Scan for the cell matching the given text and deliver its [x, y] coordinate at center. 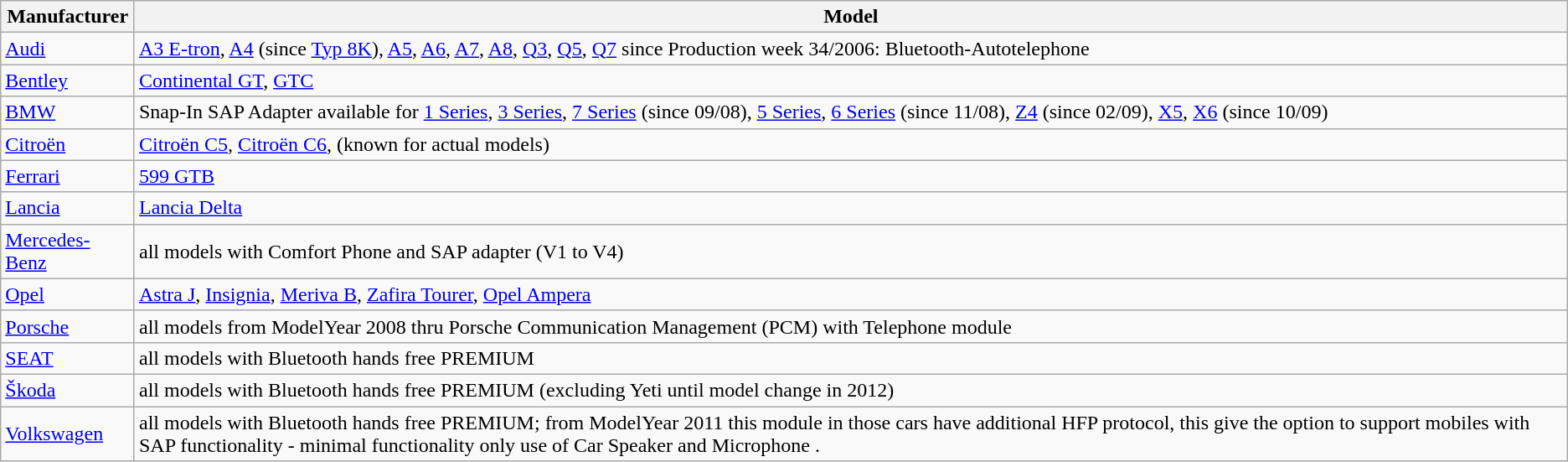
Citroën C5, Citroën C6, (known for actual models) [851, 144]
Audi [68, 49]
Model [851, 17]
A3 E-tron, A4 (since Typ 8K), A5, A6, A7, A8, Q3, Q5, Q7 since Production week 34/2006: Bluetooth-Autotelephone [851, 49]
Astra J, Insignia, Meriva B, Zafira Tourer, Opel Ampera [851, 294]
all models with Comfort Phone and SAP adapter (V1 to V4) [851, 252]
Ferrari [68, 176]
Porsche [68, 326]
Continental GT, GTC [851, 80]
Manufacturer [68, 17]
Citroën [68, 144]
Škoda [68, 390]
all models with Bluetooth hands free PREMIUM [851, 358]
Volkswagen [68, 433]
BMW [68, 112]
Bentley [68, 80]
Lancia Delta [851, 208]
SEAT [68, 358]
all models from ModelYear 2008 thru Porsche Communication Management (PCM) with Telephone module [851, 326]
all models with Bluetooth hands free PREMIUM (excluding Yeti until model change in 2012) [851, 390]
Mercedes-Benz [68, 252]
599 GTB [851, 176]
Opel [68, 294]
Lancia [68, 208]
